Output the (x, y) coordinate of the center of the cell containing the given text.  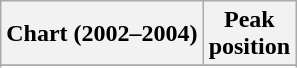
Peakposition (249, 34)
Chart (2002–2004) (102, 34)
